For the text-containing cell, return its midpoint in (X, Y) coordinate format. 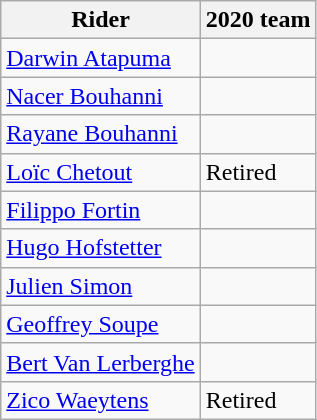
Julien Simon (100, 286)
2020 team (258, 20)
Darwin Atapuma (100, 58)
Filippo Fortin (100, 210)
Zico Waeytens (100, 400)
Bert Van Lerberghe (100, 362)
Hugo Hofstetter (100, 248)
Rider (100, 20)
Rayane Bouhanni (100, 134)
Nacer Bouhanni (100, 96)
Loïc Chetout (100, 172)
Geoffrey Soupe (100, 324)
